Return the (x, y) coordinate for the center point of the cell that contains the specified text.  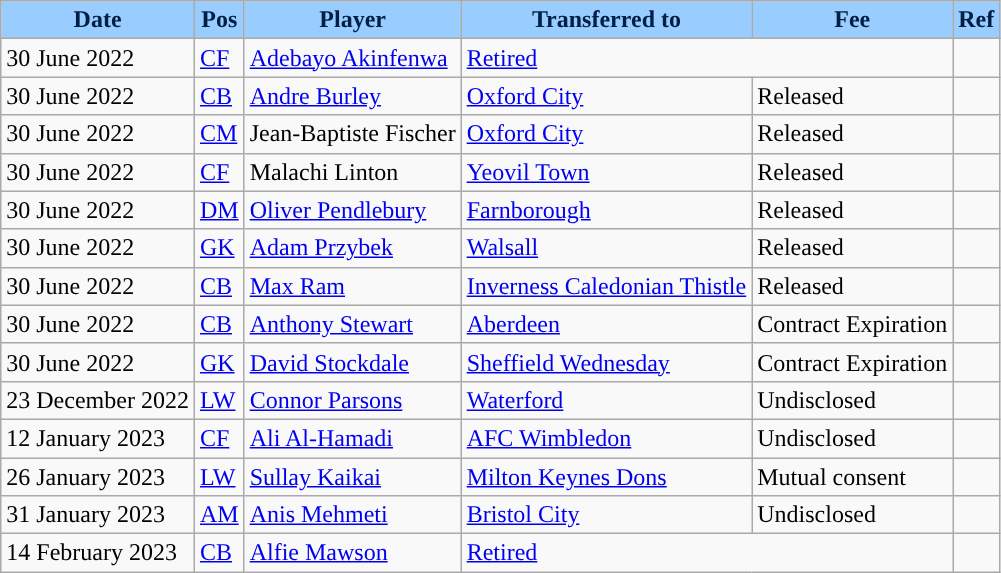
Sheffield Wednesday (606, 362)
Walsall (606, 248)
31 January 2023 (98, 515)
Bristol City (606, 515)
Oliver Pendlebury (352, 210)
Jean-Baptiste Fischer (352, 134)
Aberdeen (606, 324)
Player (352, 20)
Yeovil Town (606, 172)
AM (219, 515)
AFC Wimbledon (606, 438)
Fee (852, 20)
Transferred to (606, 20)
DM (219, 210)
Adam Przybek (352, 248)
Milton Keynes Dons (606, 477)
David Stockdale (352, 362)
Mutual consent (852, 477)
Anthony Stewart (352, 324)
Farnborough (606, 210)
14 February 2023 (98, 553)
23 December 2022 (98, 400)
CM (219, 134)
26 January 2023 (98, 477)
Pos (219, 20)
12 January 2023 (98, 438)
Date (98, 20)
Ref (976, 20)
Sullay Kaikai (352, 477)
Max Ram (352, 286)
Ali Al-Hamadi (352, 438)
Connor Parsons (352, 400)
Andre Burley (352, 96)
Adebayo Akinfenwa (352, 58)
Waterford (606, 400)
Malachi Linton (352, 172)
Alfie Mawson (352, 553)
Inverness Caledonian Thistle (606, 286)
Anis Mehmeti (352, 515)
